From the cell containing the given text, extract its center point as (x, y) coordinate. 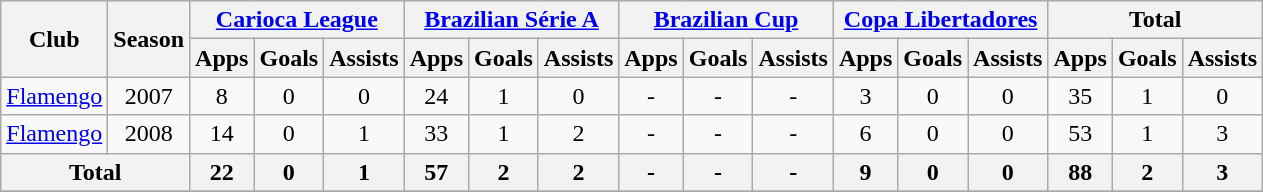
2008 (149, 134)
9 (865, 172)
53 (1080, 134)
Carioca League (298, 20)
Season (149, 39)
88 (1080, 172)
Club (54, 39)
6 (865, 134)
57 (436, 172)
35 (1080, 96)
33 (436, 134)
22 (222, 172)
Brazilian Série A (512, 20)
24 (436, 96)
2007 (149, 96)
Brazilian Cup (726, 20)
Copa Libertadores (940, 20)
8 (222, 96)
14 (222, 134)
